Pinpoint the cell where the given text exists, returning its [x, y] midpoint coordinate. 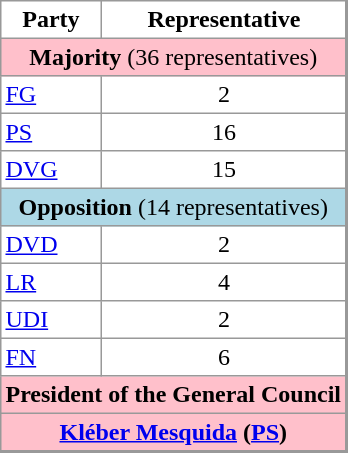
FG [50, 95]
15 [224, 170]
PS [50, 132]
DVG [50, 170]
Majority (36 representatives) [174, 57]
Party [50, 20]
UDI [50, 320]
Kléber Mesquida (PS) [174, 432]
FN [50, 357]
President of the General Council [174, 395]
16 [224, 132]
LR [50, 282]
6 [224, 357]
Opposition (14 representatives) [174, 207]
DVD [50, 245]
4 [224, 282]
Representative [224, 20]
